Capture the cell that displays the provided text and extract its [x, y] central coordinate. 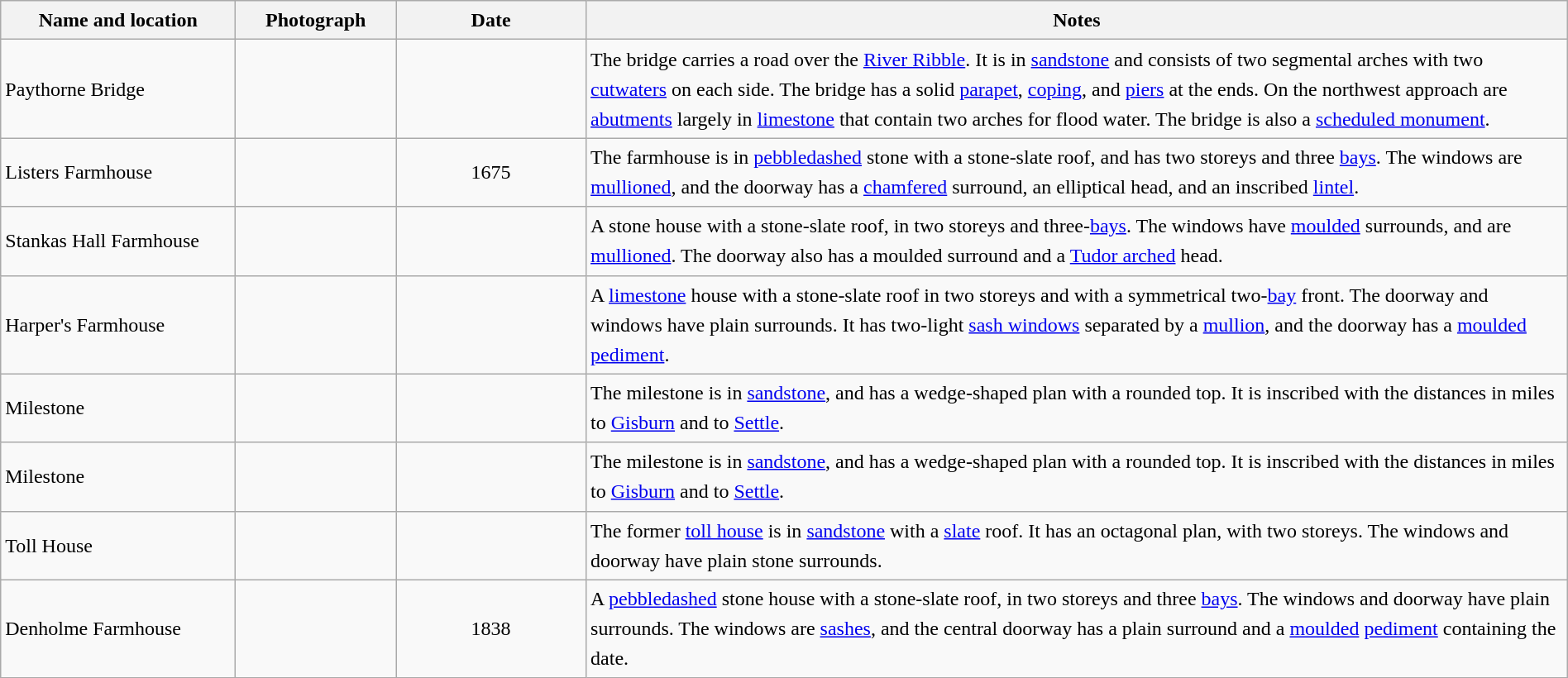
Harper's Farmhouse [118, 324]
Date [491, 20]
Photograph [316, 20]
Notes [1077, 20]
Toll House [118, 546]
1675 [491, 172]
Stankas Hall Farmhouse [118, 241]
Denholme Farmhouse [118, 628]
Listers Farmhouse [118, 172]
Paythorne Bridge [118, 89]
Name and location [118, 20]
1838 [491, 628]
